Return (X, Y) of the center of cell containing provided text 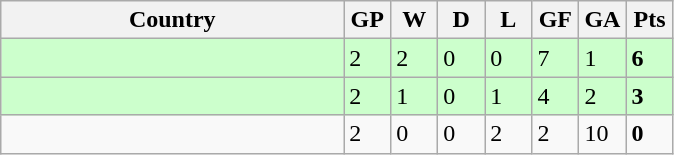
GA (602, 20)
7 (556, 58)
3 (650, 96)
GF (556, 20)
GP (368, 20)
W (414, 20)
4 (556, 96)
Country (172, 20)
Pts (650, 20)
D (462, 20)
10 (602, 134)
6 (650, 58)
L (508, 20)
